Find where the given text appears and provide that cell's center as [x, y] coordinate. 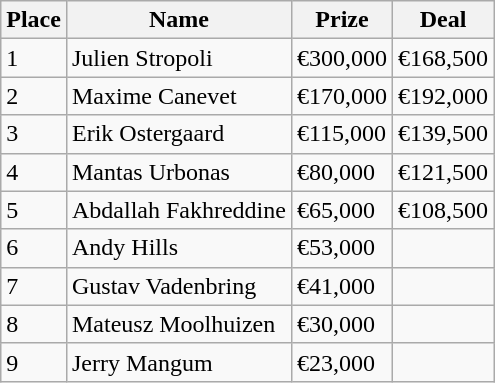
€300,000 [342, 58]
Name [178, 20]
7 [34, 286]
€121,500 [444, 172]
Erik Ostergaard [178, 134]
€30,000 [342, 324]
Abdallah Fakhreddine [178, 210]
€80,000 [342, 172]
Maxime Canevet [178, 96]
Prize [342, 20]
Place [34, 20]
9 [34, 362]
6 [34, 248]
Gustav Vadenbring [178, 286]
€192,000 [444, 96]
4 [34, 172]
€65,000 [342, 210]
€115,000 [342, 134]
€168,500 [444, 58]
Mateusz Moolhuizen [178, 324]
€23,000 [342, 362]
1 [34, 58]
Andy Hills [178, 248]
€108,500 [444, 210]
€41,000 [342, 286]
Julien Stropoli [178, 58]
€170,000 [342, 96]
5 [34, 210]
Deal [444, 20]
€53,000 [342, 248]
Mantas Urbonas [178, 172]
Jerry Mangum [178, 362]
3 [34, 134]
2 [34, 96]
€139,500 [444, 134]
8 [34, 324]
